Capture the cell that displays the provided text and extract its (X, Y) central coordinate. 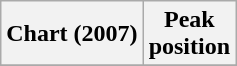
Peakposition (189, 34)
Chart (2007) (72, 34)
